Return (X, Y) of the center of cell containing provided text 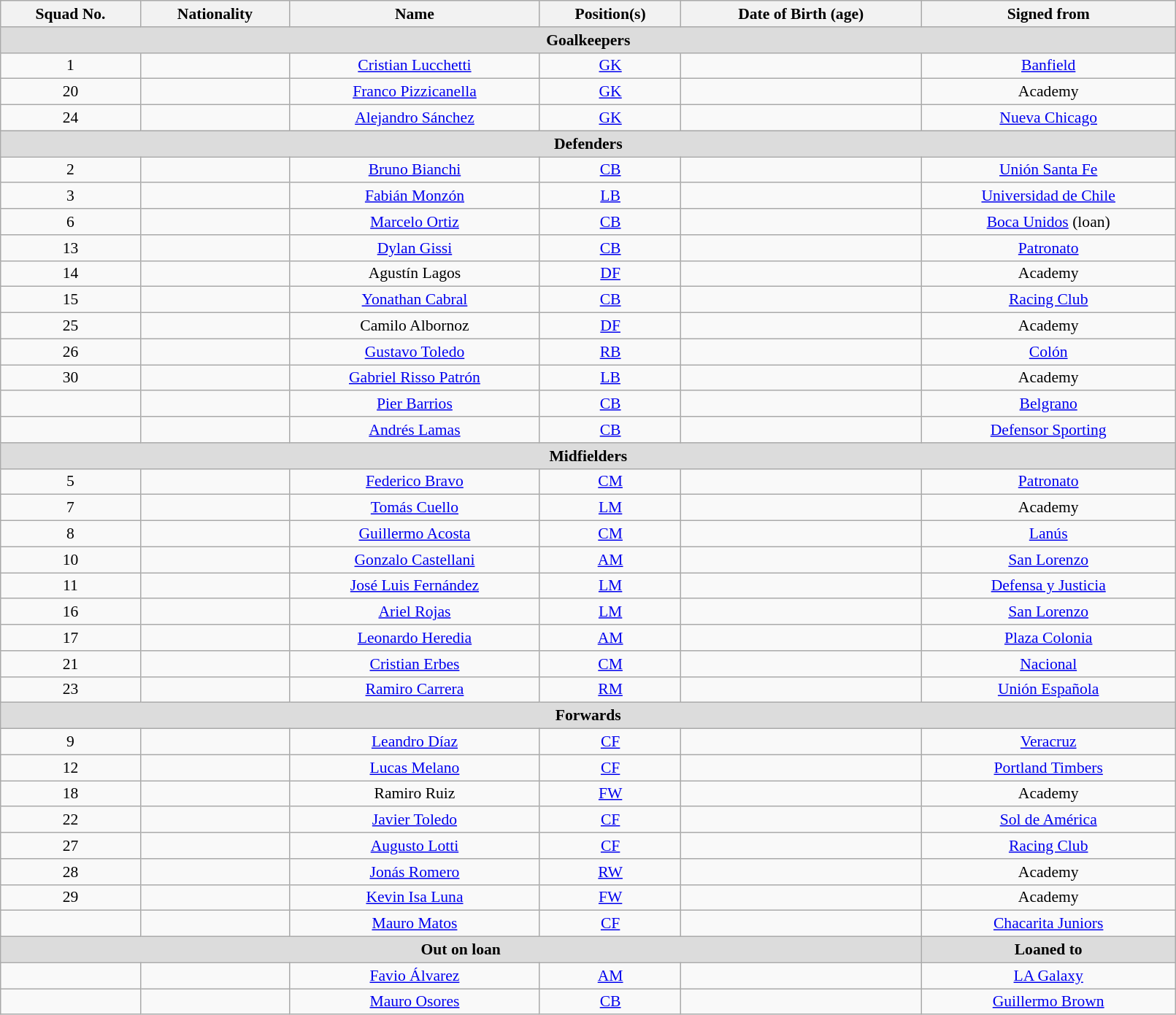
Date of Birth (age) (802, 14)
13 (70, 248)
Dylan Gissi (415, 248)
Defensor Sporting (1048, 430)
8 (70, 534)
Unión Española (1048, 690)
José Luis Fernández (415, 586)
Defenders (588, 144)
29 (70, 898)
17 (70, 638)
9 (70, 742)
Signed from (1048, 14)
Gustavo Toledo (415, 352)
26 (70, 352)
6 (70, 222)
Federico Bravo (415, 482)
Bruno Bianchi (415, 170)
Loaned to (1048, 950)
Defensa y Justicia (1048, 586)
Sol de América (1048, 820)
25 (70, 326)
14 (70, 274)
1 (70, 66)
Agustín Lagos (415, 274)
7 (70, 508)
2 (70, 170)
Guillermo Acosta (415, 534)
Chacarita Juniors (1048, 924)
Colón (1048, 352)
Midfielders (588, 456)
Position(s) (610, 14)
Nueva Chicago (1048, 118)
Kevin Isa Luna (415, 898)
Cristian Lucchetti (415, 66)
10 (70, 560)
11 (70, 586)
Unión Santa Fe (1048, 170)
Nacional (1048, 664)
Tomás Cuello (415, 508)
Out on loan (461, 950)
3 (70, 196)
Portland Timbers (1048, 768)
12 (70, 768)
Fabián Monzón (415, 196)
18 (70, 794)
30 (70, 378)
24 (70, 118)
Marcelo Ortiz (415, 222)
28 (70, 872)
Cristian Erbes (415, 664)
Squad No. (70, 14)
Belgrano (1048, 404)
Mauro Matos (415, 924)
27 (70, 846)
Plaza Colonia (1048, 638)
Franco Pizzicanella (415, 92)
Gonzalo Castellani (415, 560)
20 (70, 92)
23 (70, 690)
Nationality (215, 14)
Gabriel Risso Patrón (415, 378)
RB (610, 352)
Andrés Lamas (415, 430)
15 (70, 300)
Lucas Melano (415, 768)
Leandro Díaz (415, 742)
Ramiro Carrera (415, 690)
Yonathan Cabral (415, 300)
Pier Barrios (415, 404)
Javier Toledo (415, 820)
Universidad de Chile (1048, 196)
Forwards (588, 716)
Goalkeepers (588, 40)
22 (70, 820)
Ramiro Ruiz (415, 794)
Guillermo Brown (1048, 1002)
16 (70, 612)
LA Galaxy (1048, 976)
Alejandro Sánchez (415, 118)
Banfield (1048, 66)
5 (70, 482)
Mauro Osores (415, 1002)
Lanús (1048, 534)
Jonás Romero (415, 872)
RW (610, 872)
Camilo Albornoz (415, 326)
Veracruz (1048, 742)
Ariel Rojas (415, 612)
Name (415, 14)
Favio Álvarez (415, 976)
Leonardo Heredia (415, 638)
21 (70, 664)
Augusto Lotti (415, 846)
Boca Unidos (loan) (1048, 222)
RM (610, 690)
